Locate the cell with the specified text and output its [x, y] center coordinate. 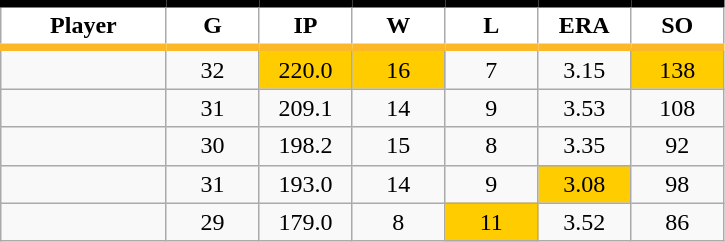
3.52 [584, 222]
SO [678, 26]
3.08 [584, 184]
3.15 [584, 68]
W [398, 26]
32 [212, 68]
15 [398, 146]
86 [678, 222]
11 [492, 222]
IP [306, 26]
29 [212, 222]
30 [212, 146]
G [212, 26]
7 [492, 68]
98 [678, 184]
16 [398, 68]
108 [678, 108]
92 [678, 146]
193.0 [306, 184]
220.0 [306, 68]
138 [678, 68]
ERA [584, 26]
Player [84, 26]
L [492, 26]
3.53 [584, 108]
209.1 [306, 108]
179.0 [306, 222]
198.2 [306, 146]
3.35 [584, 146]
